Scan for the cell matching the given text and deliver its [X, Y] coordinate at center. 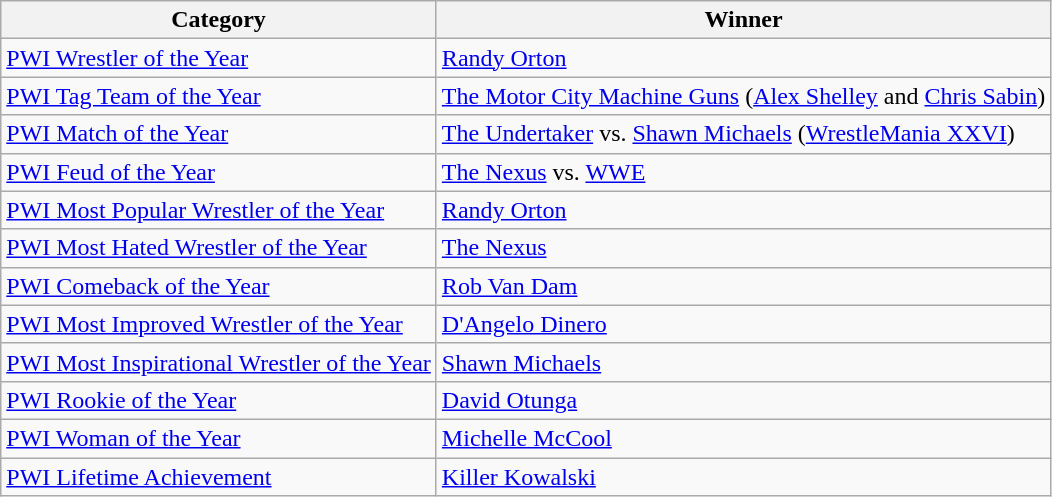
PWI Match of the Year [219, 134]
PWI Feud of the Year [219, 172]
Category [219, 20]
The Nexus vs. WWE [743, 172]
Shawn Michaels [743, 362]
D'Angelo Dinero [743, 324]
The Nexus [743, 248]
The Undertaker vs. Shawn Michaels (WrestleMania XXVI) [743, 134]
PWI Woman of the Year [219, 438]
PWI Tag Team of the Year [219, 96]
Killer Kowalski [743, 477]
The Motor City Machine Guns (Alex Shelley and Chris Sabin) [743, 96]
PWI Comeback of the Year [219, 286]
David Otunga [743, 400]
PWI Most Inspirational Wrestler of the Year [219, 362]
PWI Wrestler of the Year [219, 58]
PWI Most Hated Wrestler of the Year [219, 248]
Rob Van Dam [743, 286]
PWI Rookie of the Year [219, 400]
PWI Most Popular Wrestler of the Year [219, 210]
PWI Most Improved Wrestler of the Year [219, 324]
Michelle McCool [743, 438]
PWI Lifetime Achievement [219, 477]
Winner [743, 20]
